For the text-containing cell, return its midpoint in (x, y) coordinate format. 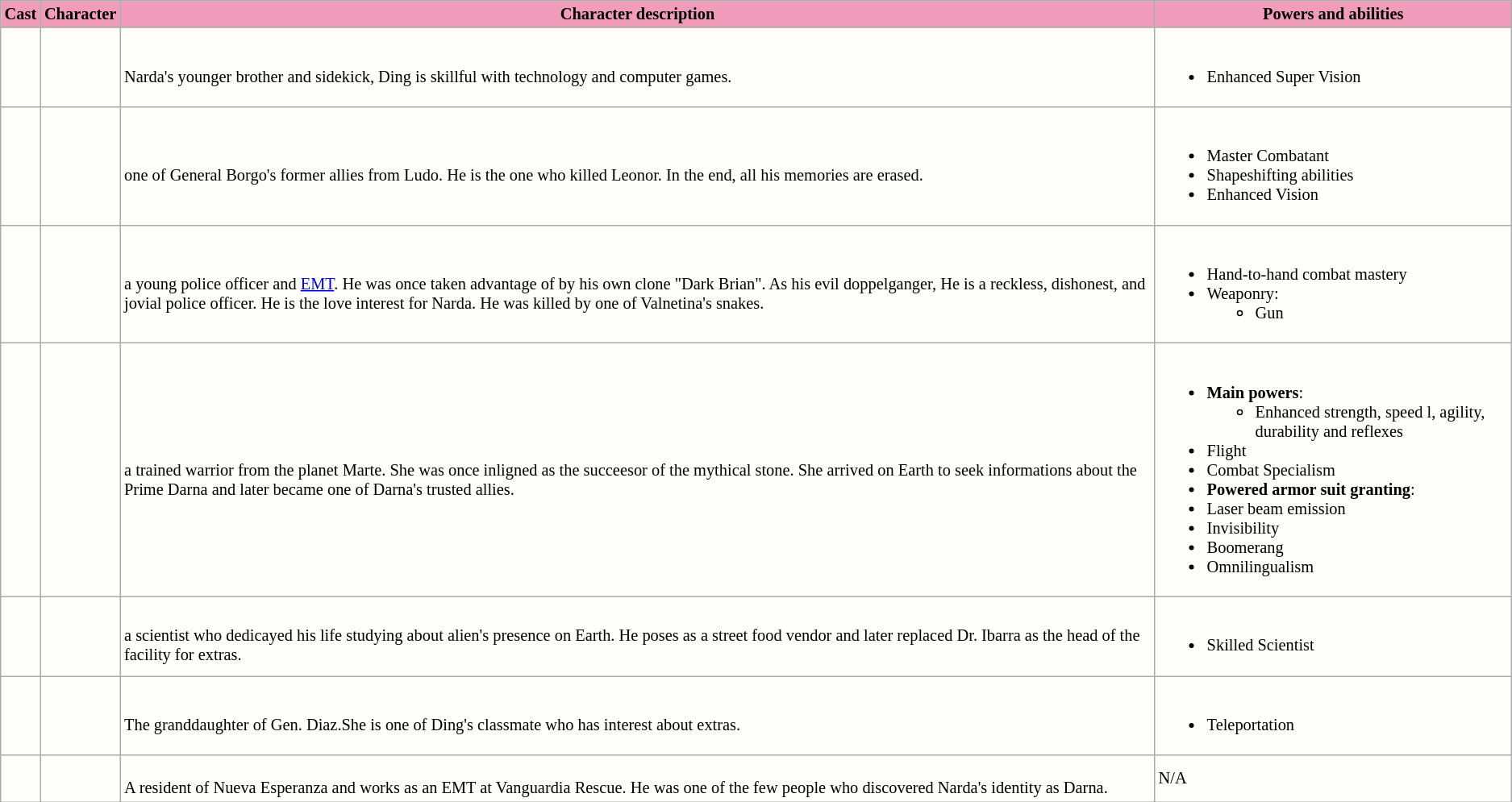
Enhanced Super Vision (1334, 67)
Master CombatantShapeshifting abilitiesEnhanced Vision (1334, 165)
A resident of Nueva Esperanza and works as an EMT at Vanguardia Rescue. He was one of the few people who discovered Narda's identity as Darna. (637, 779)
Character (81, 14)
Teleportation (1334, 715)
Powers and abilities (1334, 14)
Skilled Scientist (1334, 636)
N/A (1334, 779)
Character description (637, 14)
Hand-to-hand combat masteryWeaponry:Gun (1334, 284)
Cast (21, 14)
Narda's younger brother and sidekick, Ding is skillful with technology and computer games. (637, 67)
The granddaughter of Gen. Diaz.She is one of Ding's classmate who has interest about extras. (637, 715)
one of General Borgo's former allies from Ludo. He is the one who killed Leonor. In the end, all his memories are erased. (637, 165)
